Locate the cell with the specified text and output its (X, Y) center coordinate. 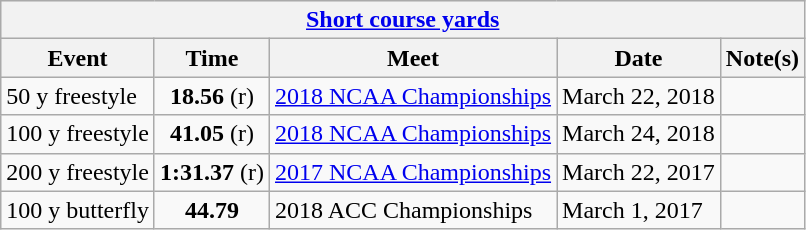
41.05 (r) (212, 134)
2018 ACC Championships (412, 210)
Event (78, 58)
March 24, 2018 (639, 134)
1:31.37 (r) (212, 172)
Meet (412, 58)
18.56 (r) (212, 96)
100 y butterfly (78, 210)
Date (639, 58)
2017 NCAA Championships (412, 172)
Note(s) (762, 58)
March 22, 2018 (639, 96)
200 y freestyle (78, 172)
100 y freestyle (78, 134)
44.79 (212, 210)
50 y freestyle (78, 96)
March 1, 2017 (639, 210)
Short course yards (403, 20)
Time (212, 58)
March 22, 2017 (639, 172)
